Detect which cell encompasses the target text, then output its [x, y] center coordinate. 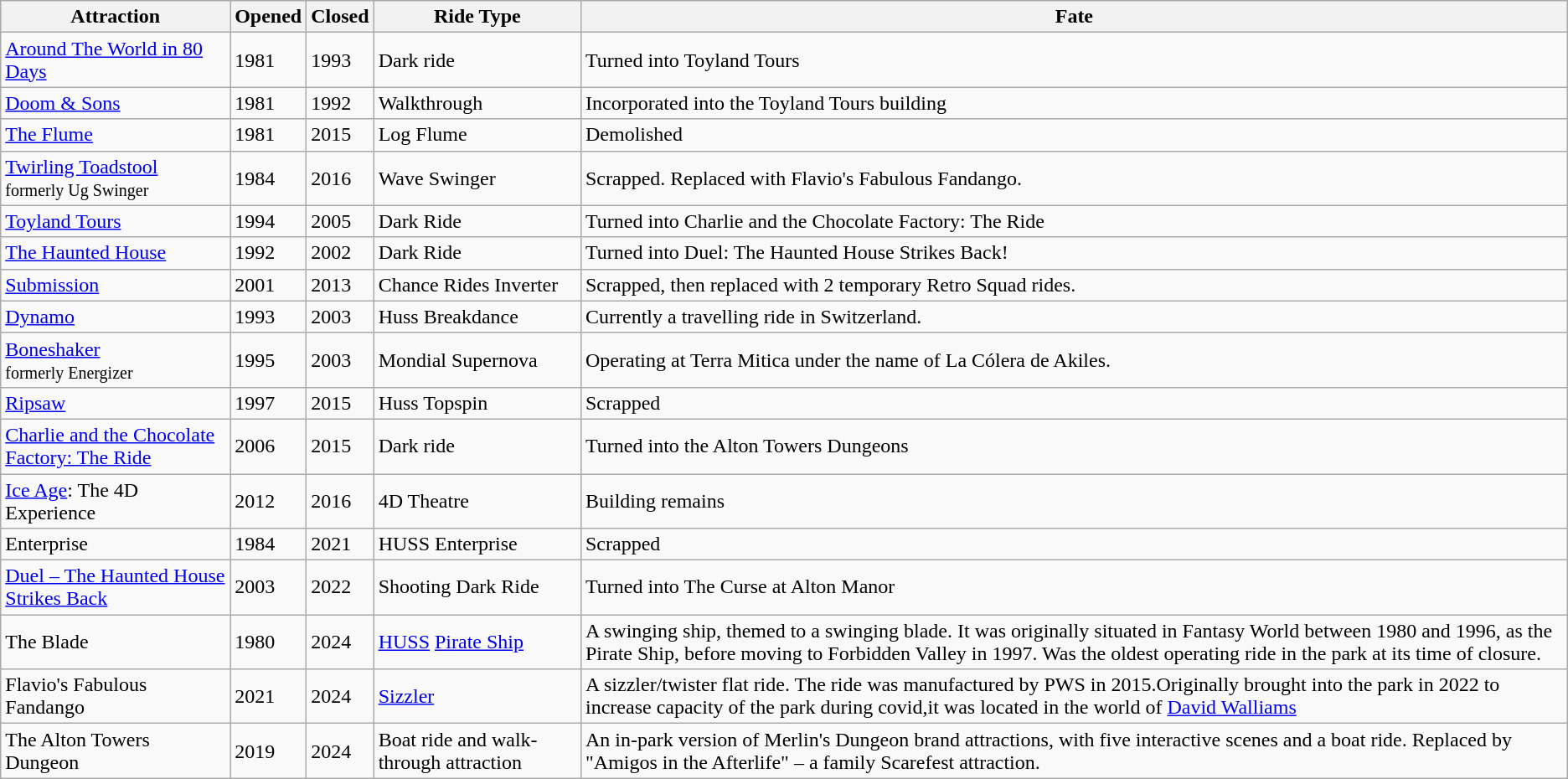
Opened [268, 17]
Turned into Toyland Tours [1074, 60]
Toyland Tours [116, 221]
Building remains [1074, 501]
2022 [340, 588]
The Haunted House [116, 253]
Around The World in 80 Days [116, 60]
Sizzler [477, 697]
Demolished [1074, 135]
Fate [1074, 17]
Boat ride and walk-through attraction [477, 751]
Closed [340, 17]
Chance Rides Inverter [477, 285]
2019 [268, 751]
The Alton Towers Dungeon [116, 751]
Operating at Terra Mitica under the name of La Cólera de Akiles. [1074, 360]
Walkthrough [477, 103]
Wave Swinger [477, 178]
Scrapped. Replaced with Flavio's Fabulous Fandango. [1074, 178]
Turned into Charlie and the Chocolate Factory: The Ride [1074, 221]
Flavio's Fabulous Fandango [116, 697]
Charlie and the Chocolate Factory: The Ride [116, 446]
Ice Age: The 4D Experience [116, 501]
The Blade [116, 642]
Incorporated into the Toyland Tours building [1074, 103]
Log Flume [477, 135]
Enterprise [116, 544]
Huss Topspin [477, 403]
Doom & Sons [116, 103]
Mondial Supernova [477, 360]
HUSS Enterprise [477, 544]
1995 [268, 360]
HUSS Pirate Ship [477, 642]
Twirling Toadstoolformerly Ug Swinger [116, 178]
Dynamo [116, 317]
Ripsaw [116, 403]
1997 [268, 403]
Turned into the Alton Towers Dungeons [1074, 446]
4D Theatre [477, 501]
2012 [268, 501]
Scrapped, then replaced with 2 temporary Retro Squad rides. [1074, 285]
2002 [340, 253]
Duel – The Haunted House Strikes Back [116, 588]
Turned into The Curse at Alton Manor [1074, 588]
Ride Type [477, 17]
2006 [268, 446]
1994 [268, 221]
Huss Breakdance [477, 317]
Attraction [116, 17]
Turned into Duel: The Haunted House Strikes Back! [1074, 253]
1980 [268, 642]
2005 [340, 221]
Currently a travelling ride in Switzerland. [1074, 317]
The Flume [116, 135]
2001 [268, 285]
Boneshakerformerly Energizer [116, 360]
Submission [116, 285]
2013 [340, 285]
Shooting Dark Ride [477, 588]
